Search for the cell housing the specified text and yield its [x, y] center coordinate. 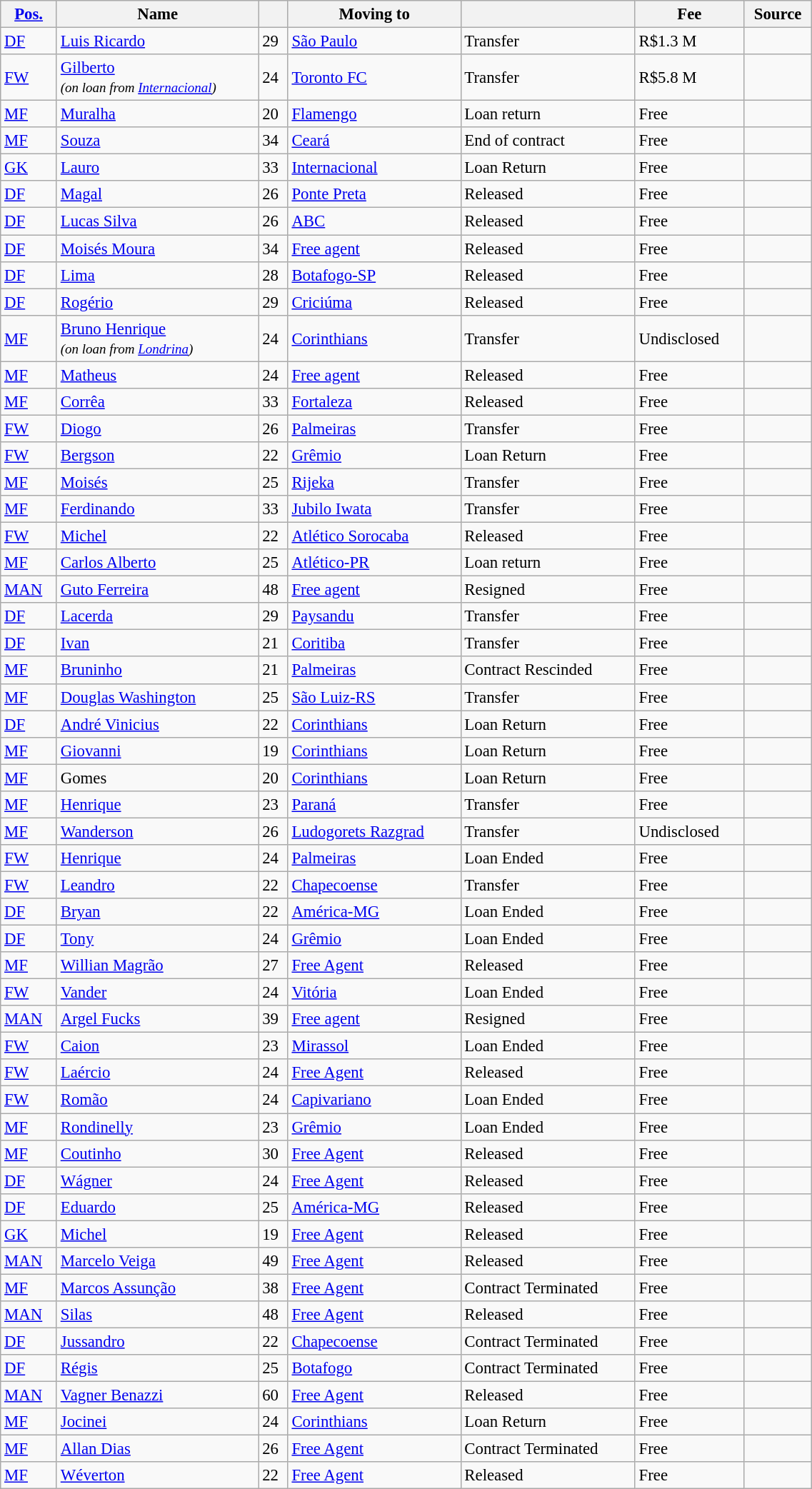
Fortaleza [374, 402]
Capivariano [374, 1100]
Coutinho [157, 1153]
Bruno Henrique(on loan from Londrina) [157, 339]
ABC [374, 221]
Atlético-PR [374, 563]
Bryan [157, 912]
Giovanni [157, 751]
Vander [157, 993]
Jocinei [157, 1422]
Marcos Assunção [157, 1288]
Rogério [157, 302]
Internacional [374, 168]
Allan Dias [157, 1449]
Bergson [157, 456]
Romão [157, 1100]
Luis Ricardo [157, 41]
São Paulo [374, 41]
Vagner Benazzi [157, 1395]
28 [273, 275]
Ludogorets Razgrad [374, 831]
Willian Magrão [157, 966]
Paraná [374, 805]
End of contract [548, 141]
Eduardo [157, 1207]
Source [777, 14]
Ponte Preta [374, 195]
Caion [157, 1046]
Fee [689, 14]
Wéverton [157, 1475]
Vitória [374, 993]
Lauro [157, 168]
Wanderson [157, 831]
Criciúma [374, 302]
R$1.3 M [689, 41]
Rondinelly [157, 1127]
Ivan [157, 643]
Name [157, 14]
Régis [157, 1368]
38 [273, 1288]
Gilberto(on loan from Internacional) [157, 77]
Corrêa [157, 402]
Guto Ferreira [157, 590]
Moving to [374, 14]
39 [273, 1019]
49 [273, 1261]
Muralha [157, 114]
Atlético Sorocaba [374, 536]
Botafogo-SP [374, 275]
60 [273, 1395]
Paysandu [374, 616]
Moisés Moura [157, 249]
30 [273, 1153]
Botafogo [374, 1368]
Souza [157, 141]
São Luiz-RS [374, 697]
Jussandro [157, 1341]
Rijeka [374, 482]
Mirassol [374, 1046]
Douglas Washington [157, 697]
Marcelo Veiga [157, 1261]
Coritiba [374, 643]
Silas [157, 1315]
Wágner [157, 1180]
Moisés [157, 482]
R$5.8 M [689, 77]
Leandro [157, 885]
Diogo [157, 428]
Lucas Silva [157, 221]
Carlos Alberto [157, 563]
Ceará [374, 141]
Lacerda [157, 616]
Magal [157, 195]
Pos. [29, 14]
Tony [157, 939]
Argel Fucks [157, 1019]
Lima [157, 275]
Contract Rescinded [548, 671]
Jubilo Iwata [374, 509]
Ferdinando [157, 509]
Laércio [157, 1073]
Flamengo [374, 114]
Toronto FC [374, 77]
Bruninho [157, 671]
Matheus [157, 375]
27 [273, 966]
André Vinicius [157, 724]
Gomes [157, 778]
